Provide the [x, y] coordinate of the cell's center where the given text is located.  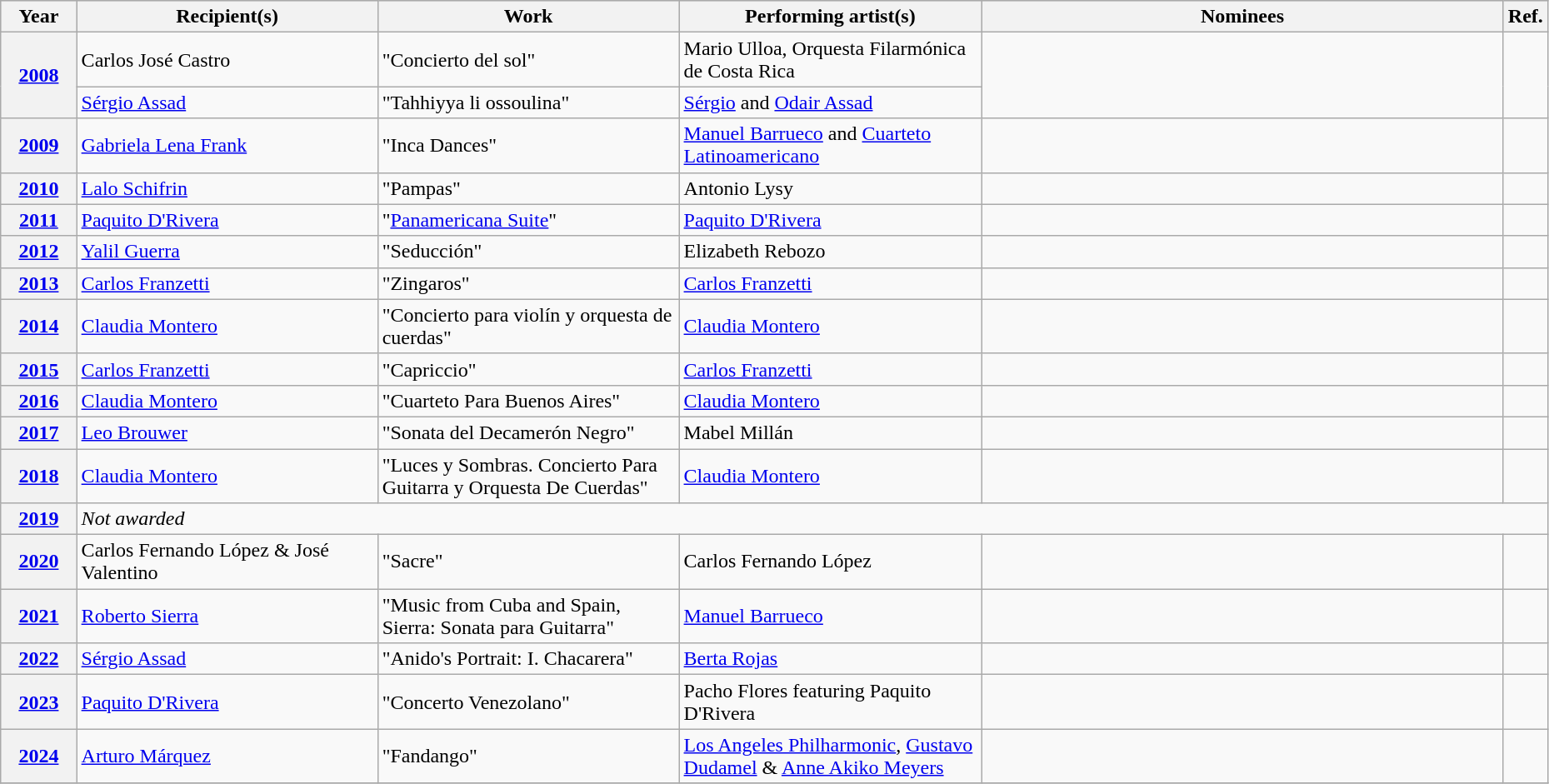
"Panamericana Suite" [528, 220]
"Concierto del sol" [528, 60]
Sérgio and Odair Assad [830, 102]
Antonio Lysy [830, 188]
2009 [38, 145]
"Concerto Venezolano" [528, 702]
Carlos José Castro [227, 60]
Arturo Márquez [227, 757]
Mario Ulloa, Orquesta Filarmónica de Costa Rica [830, 60]
"Inca Dances" [528, 145]
Year [38, 17]
2015 [38, 369]
"Sacre" [528, 562]
"Cuarteto Para Buenos Aires" [528, 401]
2011 [38, 220]
2016 [38, 401]
Leo Brouwer [227, 432]
"Seducción" [528, 252]
Carlos Fernando López [830, 562]
"Pampas" [528, 188]
Manuel Barrueco [830, 617]
2018 [38, 475]
2019 [38, 519]
"Tahhiyya li ossoulina" [528, 102]
Ref. [1525, 17]
2008 [38, 75]
Nominees [1242, 17]
"Concierto para violín y orquesta de cuerdas" [528, 327]
"Music from Cuba and Spain, Sierra: Sonata para Guitarra" [528, 617]
Carlos Fernando López & José Valentino [227, 562]
Work [528, 17]
Berta Rojas [830, 659]
2017 [38, 432]
"Luces y Sombras. Concierto Para Guitarra y Orquesta De Cuerdas" [528, 475]
2014 [38, 327]
"Fandango" [528, 757]
Elizabeth Rebozo [830, 252]
Recipient(s) [227, 17]
"Sonata del Decamerón Negro" [528, 432]
2013 [38, 283]
"Zingaros" [528, 283]
2021 [38, 617]
Los Angeles Philharmonic, Gustavo Dudamel & Anne Akiko Meyers [830, 757]
Performing artist(s) [830, 17]
2022 [38, 659]
Manuel Barrueco and Cuarteto Latinoamericano [830, 145]
Mabel Millán [830, 432]
Lalo Schifrin [227, 188]
2010 [38, 188]
2012 [38, 252]
2020 [38, 562]
"Capriccio" [528, 369]
Pacho Flores featuring Paquito D'Rivera [830, 702]
Gabriela Lena Frank [227, 145]
Not awarded [812, 519]
2023 [38, 702]
"Anido's Portrait: I. Chacarera" [528, 659]
Yalil Guerra [227, 252]
2024 [38, 757]
Roberto Sierra [227, 617]
